Find where the given text appears and provide that cell's center as [x, y] coordinate. 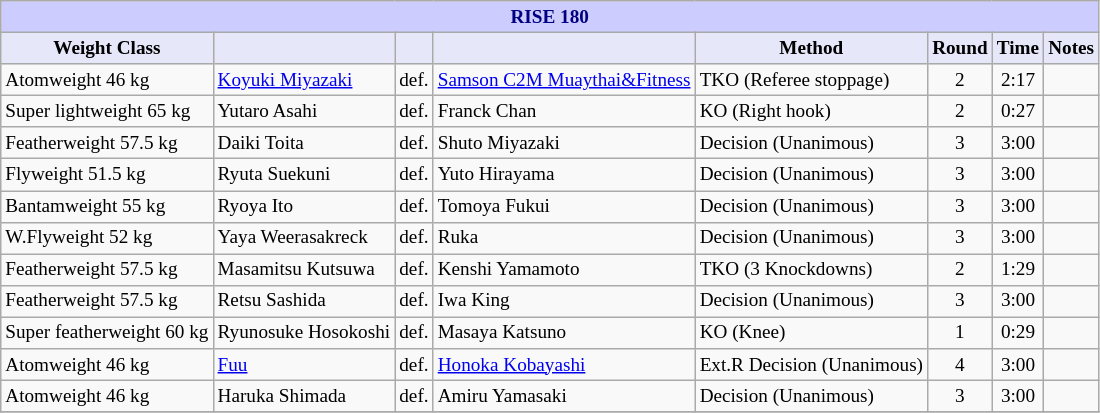
RISE 180 [550, 17]
TKO (Referee stoppage) [812, 80]
KO (Right hook) [812, 111]
Notes [1072, 48]
Weight Class [107, 48]
Retsu Sashida [304, 301]
Yaya Weerasakreck [304, 238]
Fuu [304, 365]
Ryuta Suekuni [304, 175]
Time [1018, 48]
Masaya Katsuno [564, 333]
Iwa King [564, 301]
Ryunosuke Hosokoshi [304, 333]
Franck Chan [564, 111]
Haruka Shimada [304, 396]
2:17 [1018, 80]
Daiki Toita [304, 143]
Honoka Kobayashi [564, 365]
0:27 [1018, 111]
Ryoya Ito [304, 206]
1 [960, 333]
Flyweight 51.5 kg [107, 175]
Yuto Hirayama [564, 175]
Super featherweight 60 kg [107, 333]
W.Flyweight 52 kg [107, 238]
Kenshi Yamamoto [564, 270]
Shuto Miyazaki [564, 143]
1:29 [1018, 270]
Ruka [564, 238]
4 [960, 365]
Super lightweight 65 kg [107, 111]
0:29 [1018, 333]
Method [812, 48]
Yutaro Asahi [304, 111]
Tomoya Fukui [564, 206]
Bantamweight 55 kg [107, 206]
KO (Knee) [812, 333]
TKO (3 Knockdowns) [812, 270]
Ext.R Decision (Unanimous) [812, 365]
Round [960, 48]
Koyuki Miyazaki [304, 80]
Masamitsu Kutsuwa [304, 270]
Amiru Yamasaki [564, 396]
Samson C2M Muaythai&Fitness [564, 80]
